Find where the given text appears and provide that cell's center as (X, Y) coordinate. 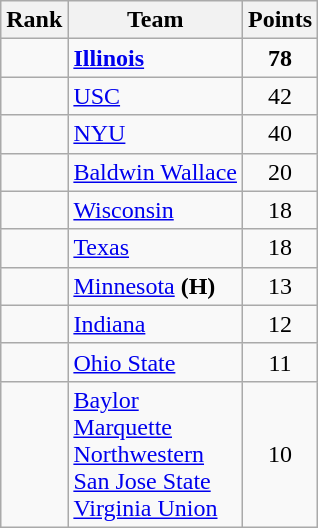
11 (280, 362)
USC (156, 96)
Illinois (156, 58)
78 (280, 58)
NYU (156, 134)
42 (280, 96)
Rank (34, 20)
Baldwin Wallace (156, 172)
Minnesota (H) (156, 286)
13 (280, 286)
Wisconsin (156, 210)
10 (280, 454)
Team (156, 20)
Ohio State (156, 362)
20 (280, 172)
Texas (156, 248)
Indiana (156, 324)
40 (280, 134)
BaylorMarquetteNorthwesternSan Jose StateVirginia Union (156, 454)
Points (280, 20)
12 (280, 324)
